Identify which cell holds the provided text, then report its [X, Y] central coordinate. 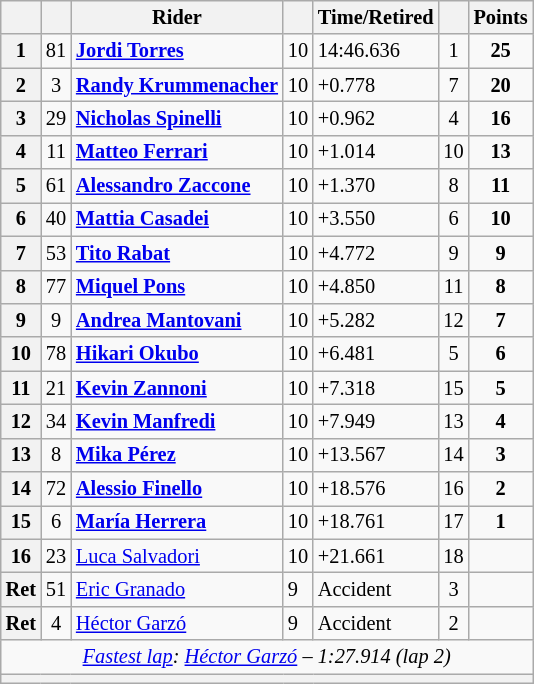
17 [454, 522]
Jordi Torres [177, 51]
21 [56, 388]
Alessio Finello [177, 489]
+3.550 [376, 219]
Andrea Mantovani [177, 320]
+4.772 [376, 253]
Alessandro Zaccone [177, 186]
Héctor Garzó [177, 623]
18 [454, 556]
María Herrera [177, 522]
Mika Pérez [177, 455]
77 [56, 287]
+18.761 [376, 522]
+7.949 [376, 421]
51 [56, 589]
29 [56, 118]
+1.370 [376, 186]
78 [56, 354]
Mattia Casadei [177, 219]
+21.661 [376, 556]
Nicholas Spinelli [177, 118]
Kevin Zannoni [177, 388]
81 [56, 51]
Hikari Okubo [177, 354]
+13.567 [376, 455]
40 [56, 219]
+6.481 [376, 354]
+0.962 [376, 118]
Tito Rabat [177, 253]
Time/Retired [376, 17]
+5.282 [376, 320]
25 [501, 51]
Randy Krummenacher [177, 85]
Rider [177, 17]
Fastest lap: Héctor Garzó – 1:27.914 (lap 2) [267, 657]
+7.318 [376, 388]
53 [56, 253]
Luca Salvadori [177, 556]
34 [56, 421]
Kevin Manfredi [177, 421]
Eric Granado [177, 589]
61 [56, 186]
20 [501, 85]
Matteo Ferrari [177, 152]
14:46.636 [376, 51]
+1.014 [376, 152]
+18.576 [376, 489]
23 [56, 556]
72 [56, 489]
+0.778 [376, 85]
Points [501, 17]
+4.850 [376, 287]
Miquel Pons [177, 287]
